Capture the cell that displays the provided text and extract its [x, y] central coordinate. 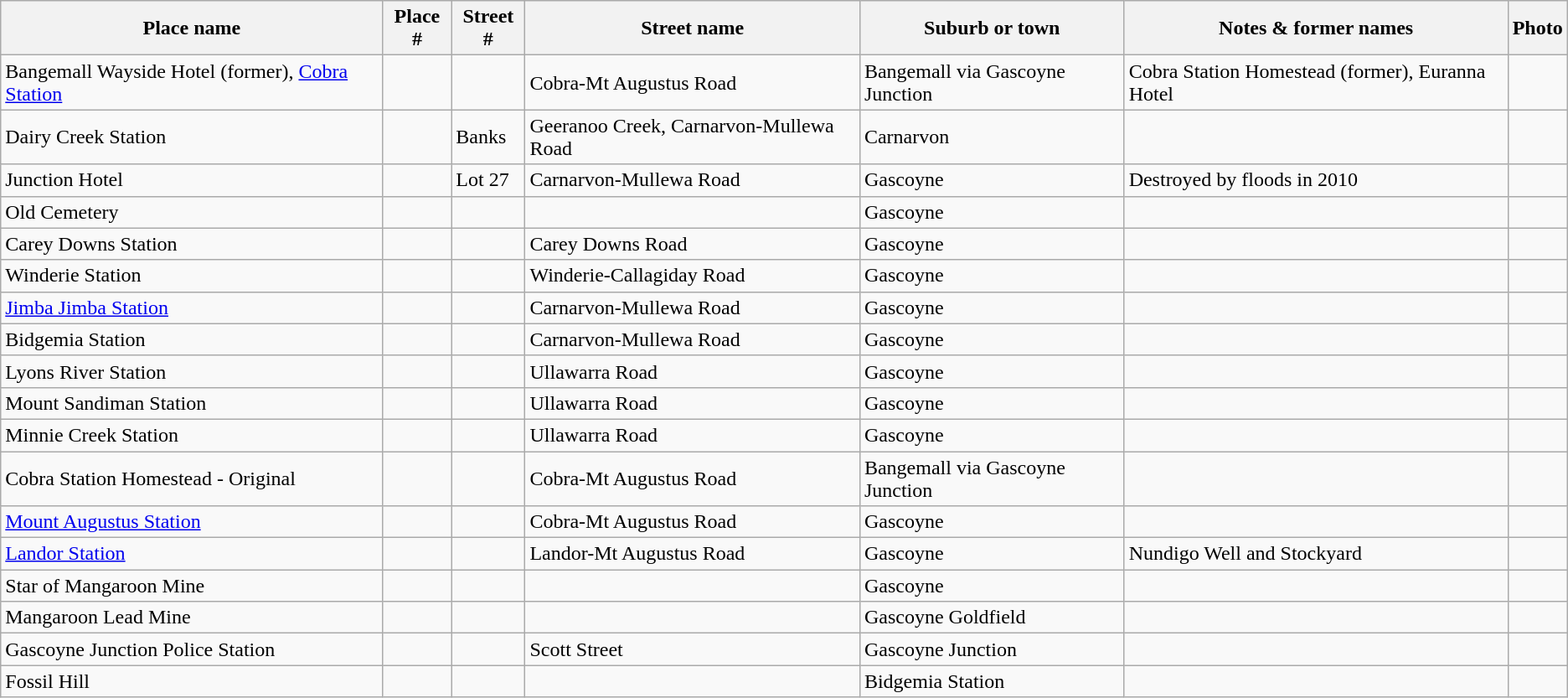
Gascoyne Junction Police Station [192, 649]
Place # [417, 28]
Scott Street [692, 649]
Place name [192, 28]
Junction Hotel [192, 180]
Landor-Mt Augustus Road [692, 554]
Landor Station [192, 554]
Nundigo Well and Stockyard [1316, 554]
Winderie Station [192, 276]
Minnie Creek Station [192, 435]
Cobra Station Homestead (former), Euranna Hotel [1316, 82]
Street # [488, 28]
Fossil Hill [192, 681]
Notes & former names [1316, 28]
Cobra Station Homestead - Original [192, 478]
Geeranoo Creek, Carnarvon-Mullewa Road [692, 137]
Mount Sandiman Station [192, 403]
Gascoyne Junction [992, 649]
Photo [1538, 28]
Lot 27 [488, 180]
Old Cemetery [192, 212]
Street name [692, 28]
Star of Mangaroon Mine [192, 586]
Mount Augustus Station [192, 522]
Suburb or town [992, 28]
Carey Downs Station [192, 244]
Mangaroon Lead Mine [192, 618]
Destroyed by floods in 2010 [1316, 180]
Dairy Creek Station [192, 137]
Lyons River Station [192, 371]
Carey Downs Road [692, 244]
Jimba Jimba Station [192, 308]
Carnarvon [992, 137]
Bangemall Wayside Hotel (former), Cobra Station [192, 82]
Gascoyne Goldfield [992, 618]
Banks [488, 137]
Winderie-Callagiday Road [692, 276]
